Return the [X, Y] coordinate for the center point of the cell that contains the specified text.  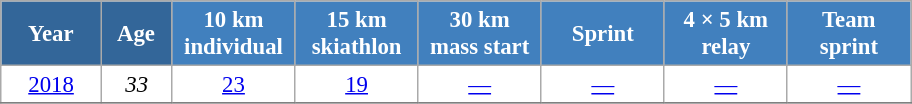
23 [234, 85]
30 km mass start [480, 34]
4 × 5 km relay [726, 34]
33 [136, 85]
Year [52, 34]
Age [136, 34]
Sprint [602, 34]
Team sprint [848, 34]
15 km skiathlon [356, 34]
2018 [52, 85]
10 km individual [234, 34]
19 [356, 85]
